Scan for the cell matching the given text and deliver its (X, Y) coordinate at center. 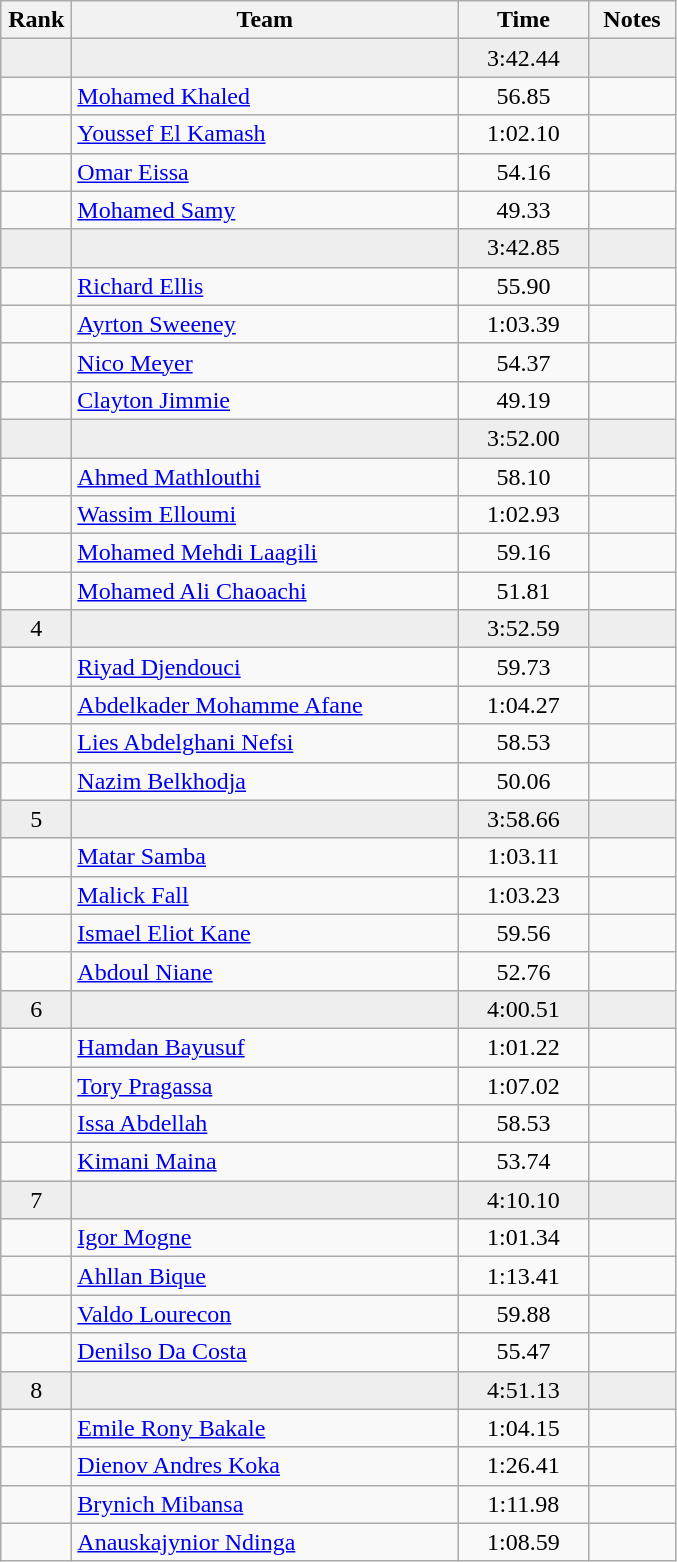
1:03.23 (524, 895)
Valdo Lourecon (265, 1314)
Ismael Eliot Kane (265, 933)
54.16 (524, 172)
4:10.10 (524, 1200)
Ayrton Sweeney (265, 324)
Mohamed Ali Chaoachi (265, 591)
55.90 (524, 286)
8 (36, 1390)
59.56 (524, 933)
Emile Rony Bakale (265, 1428)
Denilso Da Costa (265, 1352)
58.10 (524, 477)
1:08.59 (524, 1542)
1:01.22 (524, 1047)
Dienov Andres Koka (265, 1466)
Omar Eissa (265, 172)
Ahllan Bique (265, 1276)
1:13.41 (524, 1276)
1:02.10 (524, 134)
59.88 (524, 1314)
1:03.39 (524, 324)
50.06 (524, 781)
Issa Abdellah (265, 1124)
Matar Samba (265, 857)
Notes (632, 20)
Kimani Maina (265, 1162)
55.47 (524, 1352)
53.74 (524, 1162)
1:26.41 (524, 1466)
Abdoul Niane (265, 971)
54.37 (524, 362)
Ahmed Mathlouthi (265, 477)
1:04.15 (524, 1428)
4:51.13 (524, 1390)
Lies Abdelghani Nefsi (265, 743)
3:52.00 (524, 438)
3:42.85 (524, 248)
5 (36, 819)
Igor Mogne (265, 1238)
Youssef El Kamash (265, 134)
1:07.02 (524, 1085)
4 (36, 629)
Malick Fall (265, 895)
Mohamed Khaled (265, 96)
Nazim Belkhodja (265, 781)
59.16 (524, 553)
56.85 (524, 96)
Team (265, 20)
Wassim Elloumi (265, 515)
Riyad Djendouci (265, 667)
Rank (36, 20)
Nico Meyer (265, 362)
59.73 (524, 667)
3:52.59 (524, 629)
Richard Ellis (265, 286)
1:04.27 (524, 705)
6 (36, 1009)
Hamdan Bayusuf (265, 1047)
Abdelkader Mohamme Afane (265, 705)
4:00.51 (524, 1009)
Clayton Jimmie (265, 400)
Brynich Mibansa (265, 1504)
49.33 (524, 210)
Mohamed Mehdi Laagili (265, 553)
Time (524, 20)
3:58.66 (524, 819)
7 (36, 1200)
3:42.44 (524, 58)
Anauskajynior Ndinga (265, 1542)
51.81 (524, 591)
1:11.98 (524, 1504)
Mohamed Samy (265, 210)
1:03.11 (524, 857)
52.76 (524, 971)
1:02.93 (524, 515)
1:01.34 (524, 1238)
Tory Pragassa (265, 1085)
49.19 (524, 400)
